Output the [x, y] coordinate of the center of the cell containing the given text.  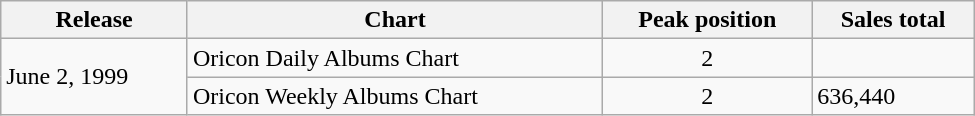
June 2, 1999 [94, 77]
636,440 [893, 96]
Chart [394, 20]
Release [94, 20]
Oricon Weekly Albums Chart [394, 96]
Sales total [893, 20]
Peak position [708, 20]
Oricon Daily Albums Chart [394, 58]
